Pinpoint the cell where the given text exists, returning its (X, Y) midpoint coordinate. 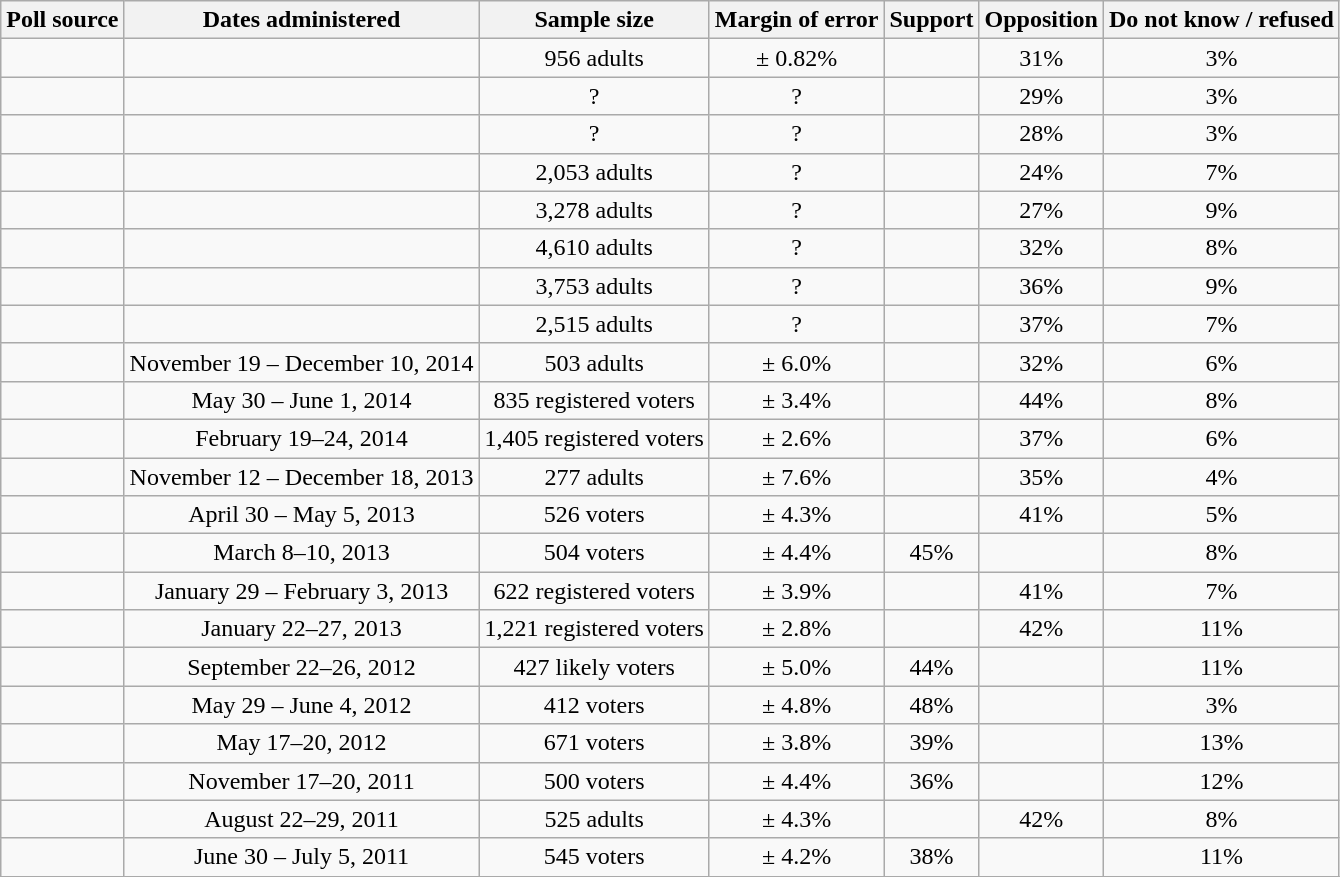
1,405 registered voters (594, 438)
671 voters (594, 743)
39% (932, 743)
± 5.0% (796, 667)
12% (1221, 781)
2,515 adults (594, 324)
April 30 – May 5, 2013 (302, 515)
Support (932, 20)
4,610 adults (594, 248)
3,753 adults (594, 286)
2,053 adults (594, 172)
± 2.6% (796, 438)
± 2.8% (796, 629)
503 adults (594, 362)
Sample size (594, 20)
May 29 – June 4, 2012 (302, 705)
± 3.9% (796, 591)
956 adults (594, 58)
525 adults (594, 819)
412 voters (594, 705)
526 voters (594, 515)
277 adults (594, 477)
35% (1041, 477)
August 22–29, 2011 (302, 819)
427 likely voters (594, 667)
3,278 adults (594, 210)
28% (1041, 134)
June 30 – July 5, 2011 (302, 857)
29% (1041, 96)
January 22–27, 2013 (302, 629)
622 registered voters (594, 591)
504 voters (594, 553)
45% (932, 553)
November 12 – December 18, 2013 (302, 477)
± 4.8% (796, 705)
± 7.6% (796, 477)
48% (932, 705)
24% (1041, 172)
Margin of error (796, 20)
Opposition (1041, 20)
500 voters (594, 781)
March 8–10, 2013 (302, 553)
± 6.0% (796, 362)
27% (1041, 210)
November 19 – December 10, 2014 (302, 362)
835 registered voters (594, 400)
38% (932, 857)
Poll source (62, 20)
5% (1221, 515)
Dates administered (302, 20)
May 30 – June 1, 2014 (302, 400)
November 17–20, 2011 (302, 781)
Do not know / refused (1221, 20)
± 3.4% (796, 400)
31% (1041, 58)
± 4.2% (796, 857)
May 17–20, 2012 (302, 743)
4% (1221, 477)
September 22–26, 2012 (302, 667)
545 voters (594, 857)
January 29 – February 3, 2013 (302, 591)
February 19–24, 2014 (302, 438)
± 3.8% (796, 743)
± 0.82% (796, 58)
1,221 registered voters (594, 629)
13% (1221, 743)
